For the text-containing cell, return its midpoint in [x, y] coordinate format. 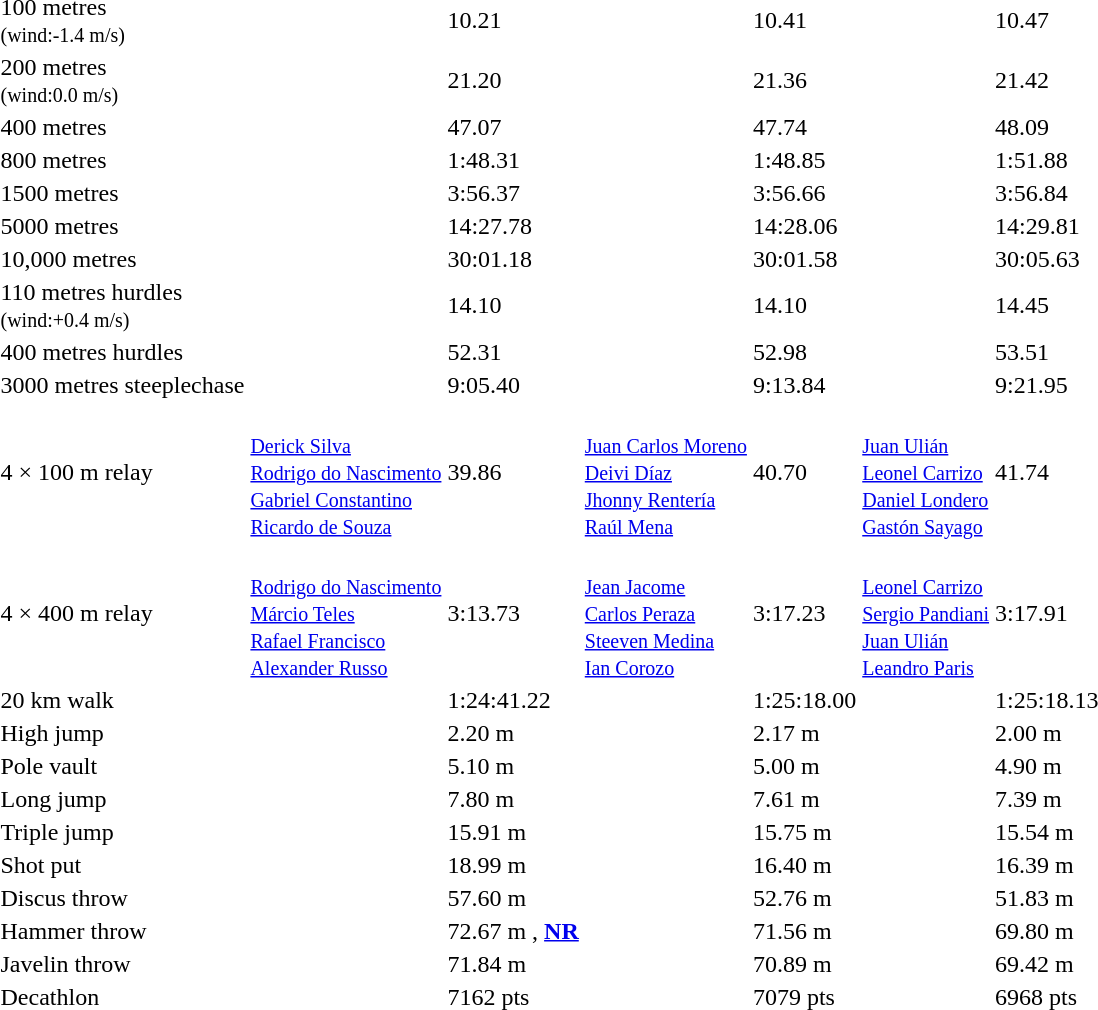
14:27.78 [513, 226]
71.56 m [804, 931]
39.86 [513, 472]
5.00 m [804, 766]
5.10 m [513, 766]
21.36 [804, 80]
15.91 m [513, 832]
3:56.66 [804, 193]
9:13.84 [804, 385]
1:25:18.00 [804, 700]
3:56.37 [513, 193]
7.80 m [513, 799]
52.31 [513, 352]
2.20 m [513, 733]
15.75 m [804, 832]
Juan Carlos MorenoDeivi DíazJhonny RenteríaRaúl Mena [666, 472]
1:48.31 [513, 160]
71.84 m [513, 964]
52.98 [804, 352]
1:24:41.22 [513, 700]
Leonel CarrizoSergio PandianiJuan UliánLeandro Paris [926, 613]
70.89 m [804, 964]
72.67 m , NR [513, 931]
Juan UliánLeonel CarrizoDaniel LonderoGastón Sayago [926, 472]
14:28.06 [804, 226]
18.99 m [513, 865]
30:01.18 [513, 259]
47.07 [513, 127]
9:05.40 [513, 385]
47.74 [804, 127]
3:17.23 [804, 613]
Jean JacomeCarlos PerazaSteeven MedinaIan Corozo [666, 613]
2.17 m [804, 733]
57.60 m [513, 898]
30:01.58 [804, 259]
Derick SilvaRodrigo do NascimentoGabriel ConstantinoRicardo de Souza [346, 472]
16.40 m [804, 865]
3:13.73 [513, 613]
40.70 [804, 472]
52.76 m [804, 898]
21.20 [513, 80]
7.61 m [804, 799]
1:48.85 [804, 160]
Rodrigo do NascimentoMárcio TelesRafael FranciscoAlexander Russo [346, 613]
